Determine the (X, Y) coordinate at the center of the cell enclosing the given text.  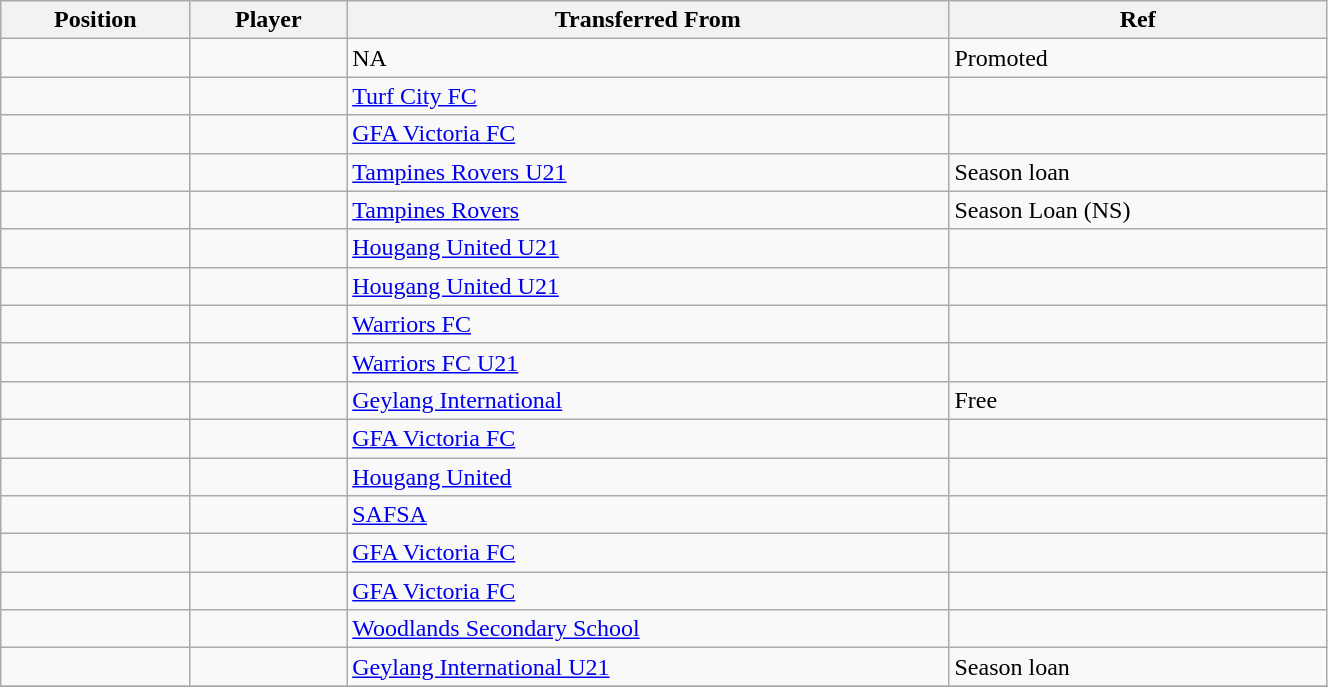
Tampines Rovers U21 (648, 172)
Promoted (1138, 58)
Position (96, 20)
Turf City FC (648, 96)
Ref (1138, 20)
SAFSA (648, 515)
Warriors FC (648, 324)
Free (1138, 400)
Player (268, 20)
NA (648, 58)
Warriors FC U21 (648, 362)
Woodlands Secondary School (648, 629)
Tampines Rovers (648, 210)
Season Loan (NS) (1138, 210)
Transferred From (648, 20)
Geylang International U21 (648, 667)
Hougang United (648, 477)
Geylang International (648, 400)
